Pinpoint the cell where the given text exists, returning its (X, Y) midpoint coordinate. 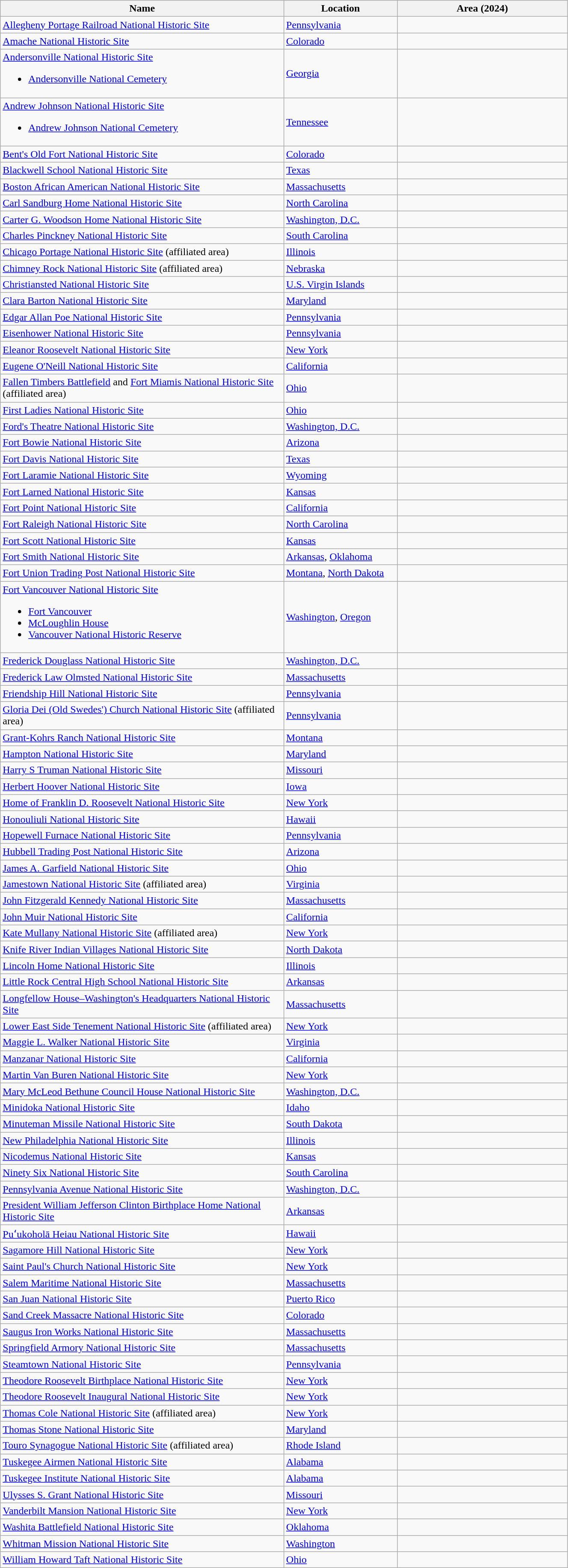
Ulysses S. Grant National Historic Site (142, 1494)
Andersonville National Historic SiteAndersonville National Cemetery (142, 74)
Jamestown National Historic Site (affiliated area) (142, 884)
Fort Union Trading Post National Historic Site (142, 573)
Fort Scott National Historic Site (142, 541)
Blackwell School National Historic Site (142, 170)
William Howard Taft National Historic Site (142, 1560)
Fort Smith National Historic Site (142, 557)
Idaho (340, 1107)
Fort Larned National Historic Site (142, 491)
Pennsylvania Avenue National Historic Site (142, 1189)
Fallen Timbers Battlefield and Fort Miamis National Historic Site (affiliated area) (142, 388)
Sand Creek Massacre National Historic Site (142, 1315)
John Muir National Historic Site (142, 917)
Tennessee (340, 122)
Lincoln Home National Historic Site (142, 966)
Touro Synagogue National Historic Site (affiliated area) (142, 1446)
James A. Garfield National Historic Site (142, 868)
Fort Vancouver National Historic SiteFort VancouverMcLoughlin HouseVancouver National Historic Reserve (142, 617)
Tuskegee Institute National Historic Site (142, 1478)
Longfellow House–Washington's Headquarters National Historic Site (142, 1004)
Salem Maritime National Historic Site (142, 1283)
John Fitzgerald Kennedy National Historic Site (142, 901)
Little Rock Central High School National Historic Site (142, 982)
Minidoka National Historic Site (142, 1107)
U.S. Virgin Islands (340, 285)
Steamtown National Historic Site (142, 1364)
Eugene O'Neill National Historic Site (142, 366)
Saint Paul's Church National Historic Site (142, 1266)
Amache National Historic Site (142, 41)
Sagamore Hill National Historic Site (142, 1250)
Whitman Mission National Historic Site (142, 1543)
Knife River Indian Villages National Historic Site (142, 949)
Minuteman Missile National Historic Site (142, 1124)
Ninety Six National Historic Site (142, 1173)
Springfield Armory National Historic Site (142, 1348)
Lower East Side Tenement National Historic Site (affiliated area) (142, 1026)
Hubbell Trading Post National Historic Site (142, 851)
Manzanar National Historic Site (142, 1059)
Rhode Island (340, 1446)
Home of Franklin D. Roosevelt National Historic Site (142, 803)
Ford's Theatre National Historic Site (142, 426)
Kate Mullany National Historic Site (affiliated area) (142, 933)
Maggie L. Walker National Historic Site (142, 1042)
Mary McLeod Bethune Council House National Historic Site (142, 1091)
Herbert Hoover National Historic Site (142, 786)
Eisenhower National Historic Site (142, 333)
Fort Point National Historic Site (142, 508)
Washita Battlefield National Historic Site (142, 1527)
Friendship Hill National Historic Site (142, 693)
Montana, North Dakota (340, 573)
Chimney Rock National Historic Site (affiliated area) (142, 268)
Tuskegee Airmen National Historic Site (142, 1462)
San Juan National Historic Site (142, 1299)
Thomas Stone National Historic Site (142, 1429)
Montana (340, 738)
First Ladies National Historic Site (142, 410)
Allegheny Portage Railroad National Historic Site (142, 25)
Location (340, 9)
Nebraska (340, 268)
Name (142, 9)
Frederick Douglass National Historic Site (142, 661)
Clara Barton National Historic Site (142, 301)
Carter G. Woodson Home National Historic Site (142, 219)
Area (2024) (482, 9)
Edgar Allan Poe National Historic Site (142, 317)
North Dakota (340, 949)
Washington (340, 1543)
Vanderbilt Mansion National Historic Site (142, 1511)
Georgia (340, 74)
President William Jefferson Clinton Birthplace Home National Historic Site (142, 1211)
Puʻukoholā Heiau National Historic Site (142, 1234)
Arkansas, Oklahoma (340, 557)
Frederick Law Olmsted National Historic Site (142, 677)
Oklahoma (340, 1527)
Puerto Rico (340, 1299)
Boston African American National Historic Site (142, 187)
Carl Sandburg Home National Historic Site (142, 203)
Theodore Roosevelt Birthplace National Historic Site (142, 1381)
Andrew Johnson National Historic SiteAndrew Johnson National Cemetery (142, 122)
Hopewell Furnace National Historic Site (142, 835)
Fort Davis National Historic Site (142, 459)
Harry S Truman National Historic Site (142, 770)
New Philadelphia National Historic Site (142, 1140)
Wyoming (340, 475)
Eleanor Roosevelt National Historic Site (142, 350)
South Dakota (340, 1124)
Bent's Old Fort National Historic Site (142, 154)
Iowa (340, 786)
Martin Van Buren National Historic Site (142, 1075)
Fort Bowie National Historic Site (142, 443)
Nicodemus National Historic Site (142, 1157)
Saugus Iron Works National Historic Site (142, 1332)
Chicago Portage National Historic Site (affiliated area) (142, 252)
Christiansted National Historic Site (142, 285)
Hampton National Historic Site (142, 754)
Fort Raleigh National Historic Site (142, 524)
Gloria Dei (Old Swedes') Church National Historic Site (affiliated area) (142, 716)
Charles Pinckney National Historic Site (142, 235)
Grant-Kohrs Ranch National Historic Site (142, 738)
Washington, Oregon (340, 617)
Thomas Cole National Historic Site (affiliated area) (142, 1413)
Fort Laramie National Historic Site (142, 475)
Theodore Roosevelt Inaugural National Historic Site (142, 1397)
Honouliuli National Historic Site (142, 819)
